For the text-containing cell, return its midpoint in [X, Y] coordinate format. 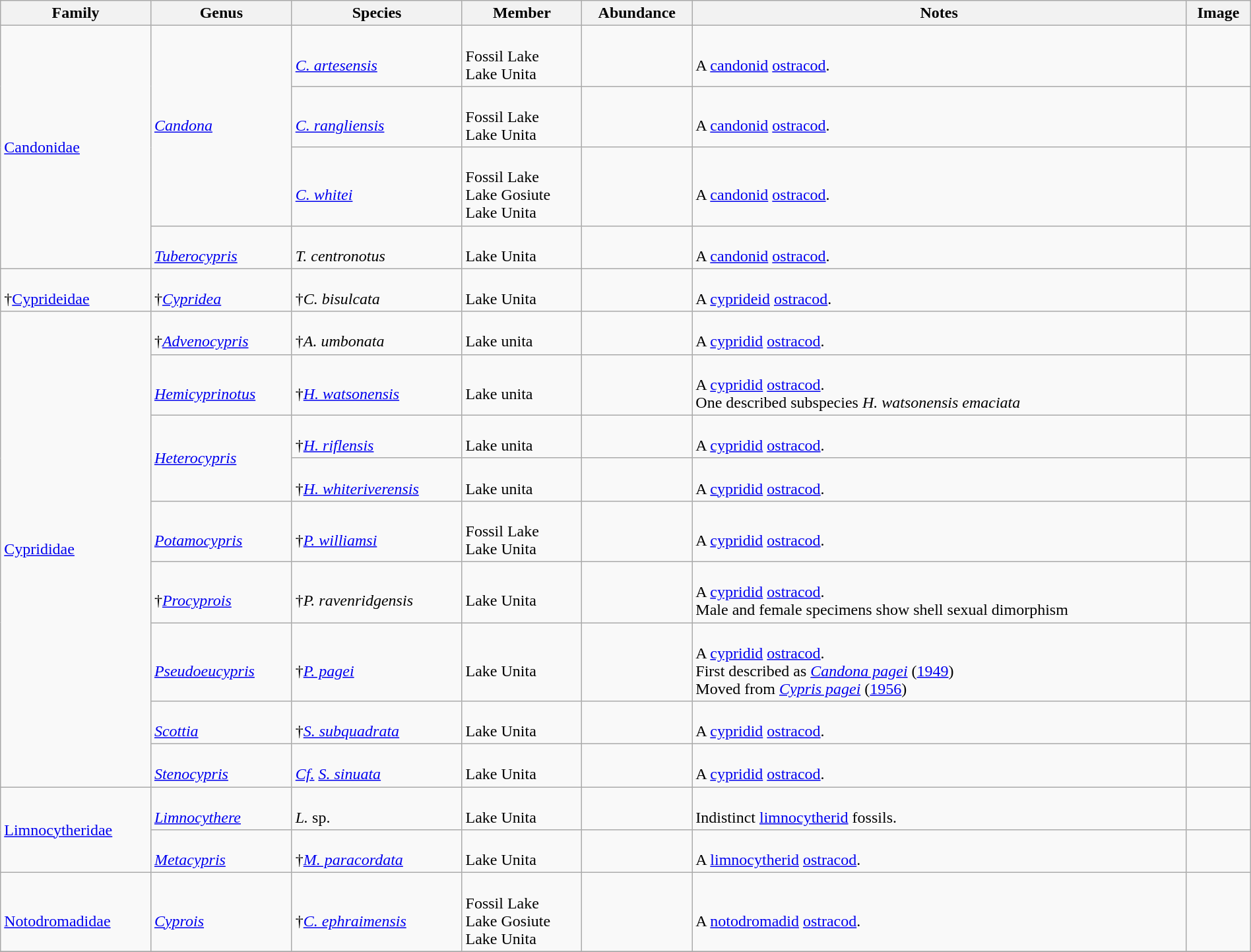
A limnocytherid ostracod. [940, 851]
A cyprideid ostracod. [940, 290]
Species [377, 13]
A cypridid ostracod.One described subspecies H. watsonensis emaciata [940, 385]
Candona [221, 125]
†M. paracordata [377, 851]
†Advenocypris [221, 333]
T. centronotus [377, 247]
Notodromadidae [76, 912]
†H. riflensis [377, 437]
†H. watsonensis [377, 385]
C. rangliensis [377, 117]
Genus [221, 13]
†Procyprois [221, 592]
Heterocypris [221, 458]
†A. umbonata [377, 333]
Limnocytheridae [76, 830]
Member [522, 13]
†P. williamsi [377, 531]
Indistinct limnocytherid fossils. [940, 809]
Candonidae [76, 147]
†H. whiteriverensis [377, 479]
C. whitei [377, 186]
Cf. S. sinuata [377, 765]
†P. ravenridgensis [377, 592]
Scottia [221, 723]
†P. pagei [377, 662]
Image [1219, 13]
†C. ephraimensis [377, 912]
†C. bisulcata [377, 290]
A notodromadid ostracod. [940, 912]
†Cypridea [221, 290]
†Cyprideidae [76, 290]
Metacypris [221, 851]
Family [76, 13]
Limnocythere [221, 809]
C. artesensis [377, 56]
Potamocypris [221, 531]
Abundance [637, 13]
†S. subquadrata [377, 723]
Hemicyprinotus [221, 385]
Tuberocypris [221, 247]
A cypridid ostracod.Male and female specimens show shell sexual dimorphism [940, 592]
Pseudoeucypris [221, 662]
A cypridid ostracod.First described as Candona pagei (1949)Moved from Cypris pagei (1956) [940, 662]
L. sp. [377, 809]
Cyprois [221, 912]
Notes [940, 13]
Cyprididae [76, 549]
Stenocypris [221, 765]
